Output the (X, Y) coordinate of the center of the cell containing the given text.  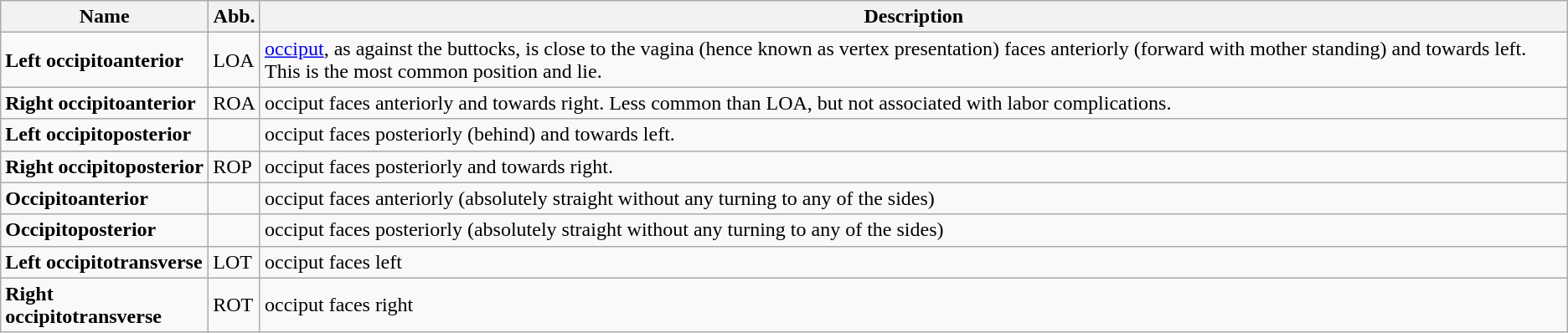
ROT (235, 305)
ROA (235, 103)
occiput faces anteriorly and towards right. Less common than LOA, but not associated with labor complications. (913, 103)
Right occipitoposterior (105, 166)
occiput faces left (913, 262)
Right occipitoanterior (105, 103)
Left occipitoposterior (105, 135)
occiput faces anteriorly (absolutely straight without any turning to any of the sides) (913, 198)
Left occipitoanterior (105, 60)
Right occipitotransverse (105, 305)
Occipitoposterior (105, 230)
Description (913, 17)
Left occipitotransverse (105, 262)
occiput faces posteriorly (behind) and towards left. (913, 135)
Name (105, 17)
Occipitoanterior (105, 198)
LOA (235, 60)
Abb. (235, 17)
ROP (235, 166)
occiput faces posteriorly (absolutely straight without any turning to any of the sides) (913, 230)
LOT (235, 262)
occiput faces right (913, 305)
occiput faces posteriorly and towards right. (913, 166)
